Return (X, Y) of the center of cell containing provided text 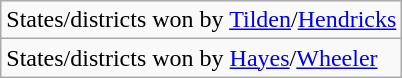
States/districts won by Tilden/Hendricks (202, 20)
States/districts won by Hayes/Wheeler (202, 58)
